From the cell containing the given text, extract its center point as [x, y] coordinate. 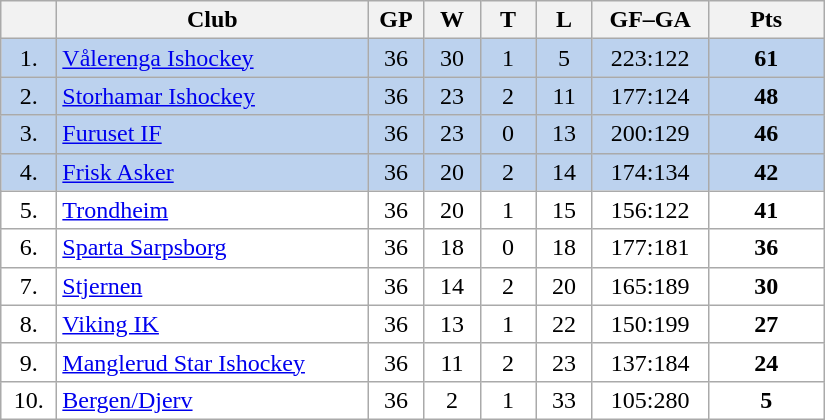
41 [766, 210]
Stjernen [212, 286]
Club [212, 20]
150:199 [650, 324]
105:280 [650, 400]
GP [396, 20]
L [564, 20]
Manglerud Star Ishockey [212, 362]
W [452, 20]
5. [29, 210]
177:124 [650, 96]
Sparta Sarpsborg [212, 248]
27 [766, 324]
7. [29, 286]
10. [29, 400]
156:122 [650, 210]
4. [29, 172]
48 [766, 96]
Bergen/Djerv [212, 400]
137:184 [650, 362]
Vålerenga Ishockey [212, 58]
GF–GA [650, 20]
15 [564, 210]
2. [29, 96]
Trondheim [212, 210]
9. [29, 362]
1. [29, 58]
46 [766, 134]
Pts [766, 20]
Storhamar Ishockey [212, 96]
Viking IK [212, 324]
6. [29, 248]
24 [766, 362]
177:181 [650, 248]
3. [29, 134]
223:122 [650, 58]
61 [766, 58]
Furuset IF [212, 134]
33 [564, 400]
174:134 [650, 172]
T [508, 20]
200:129 [650, 134]
42 [766, 172]
8. [29, 324]
22 [564, 324]
Frisk Asker [212, 172]
165:189 [650, 286]
